Output the [x, y] coordinate of the center of the cell containing the given text.  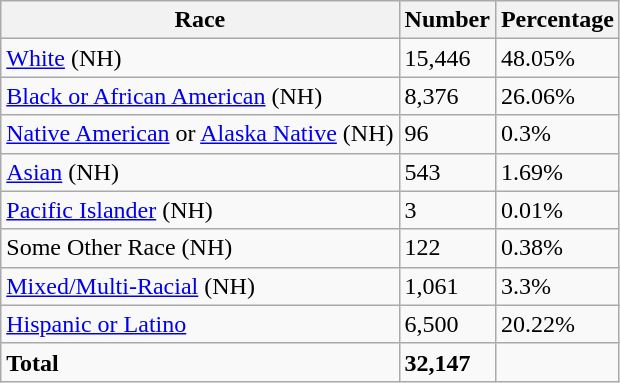
26.06% [557, 96]
3 [447, 210]
White (NH) [200, 58]
15,446 [447, 58]
6,500 [447, 324]
1.69% [557, 172]
Asian (NH) [200, 172]
20.22% [557, 324]
Pacific Islander (NH) [200, 210]
Black or African American (NH) [200, 96]
122 [447, 248]
Some Other Race (NH) [200, 248]
0.01% [557, 210]
3.3% [557, 286]
Total [200, 362]
Hispanic or Latino [200, 324]
Race [200, 20]
8,376 [447, 96]
0.3% [557, 134]
1,061 [447, 286]
Percentage [557, 20]
48.05% [557, 58]
543 [447, 172]
32,147 [447, 362]
Mixed/Multi-Racial (NH) [200, 286]
Native American or Alaska Native (NH) [200, 134]
Number [447, 20]
0.38% [557, 248]
96 [447, 134]
